Search for the cell housing the specified text and yield its (x, y) center coordinate. 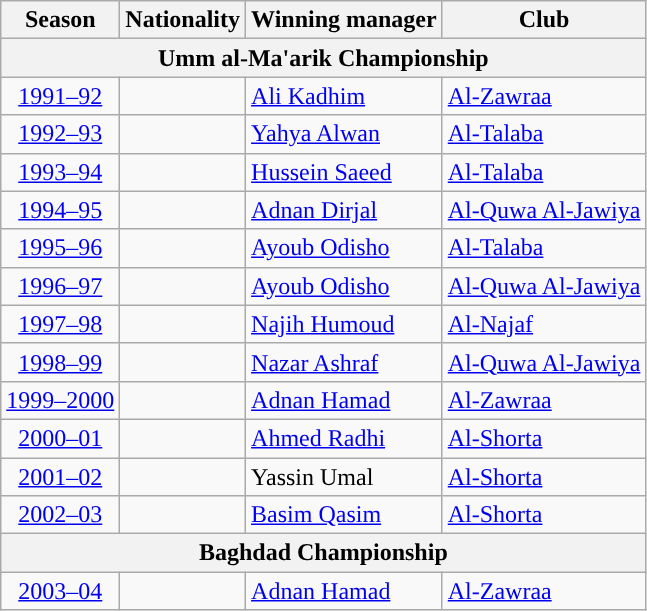
Winning manager (344, 20)
1991–92 (60, 96)
2003–04 (60, 591)
2001–02 (60, 477)
Nationality (183, 20)
1998–99 (60, 362)
Ali Kadhim (344, 96)
Basim Qasim (344, 515)
Yahya Alwan (344, 134)
Ahmed Radhi (344, 438)
1995–96 (60, 248)
Najih Humoud (344, 324)
Baghdad Championship (324, 553)
1999–2000 (60, 400)
1996–97 (60, 286)
Season (60, 20)
1992–93 (60, 134)
Al-Najaf (544, 324)
Nazar Ashraf (344, 362)
Adnan Dirjal (344, 210)
2000–01 (60, 438)
Umm al-Ma'arik Championship (324, 58)
2002–03 (60, 515)
1993–94 (60, 172)
1997–98 (60, 324)
1994–95 (60, 210)
Hussein Saeed (344, 172)
Yassin Umal (344, 477)
Club (544, 20)
